Capture the cell that displays the provided text and extract its (X, Y) central coordinate. 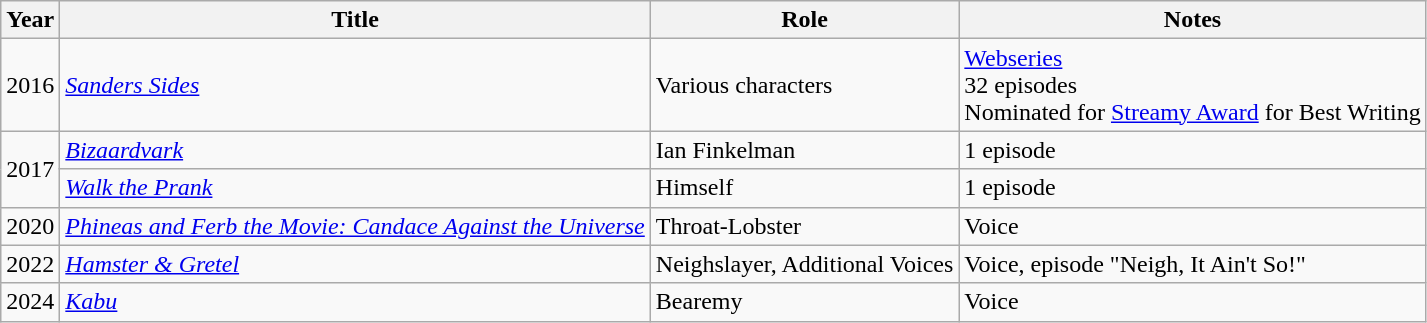
Various characters (804, 85)
Himself (804, 188)
Notes (1192, 20)
Throat-Lobster (804, 226)
2016 (30, 85)
Phineas and Ferb the Movie: Candace Against the Universe (355, 226)
Bizaardvark (355, 150)
2022 (30, 264)
Walk the Prank (355, 188)
Webseries32 episodesNominated for Streamy Award for Best Writing (1192, 85)
Year (30, 20)
Ian Finkelman (804, 150)
Kabu (355, 302)
Role (804, 20)
2017 (30, 169)
Voice, episode "Neigh, It Ain't So!" (1192, 264)
Title (355, 20)
Bearemy (804, 302)
Sanders Sides (355, 85)
2020 (30, 226)
Hamster & Gretel (355, 264)
2024 (30, 302)
Neighslayer, Additional Voices (804, 264)
